Extract the (X, Y) coordinate from the center of the cell holding the provided text.  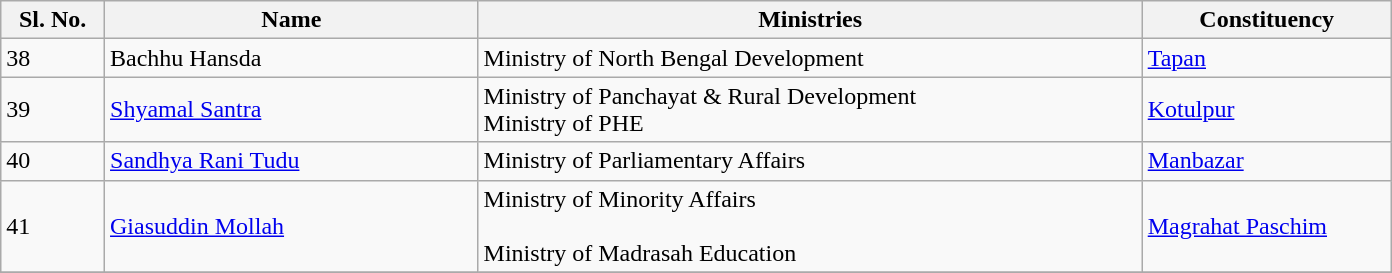
Manbazar (1266, 161)
Ministry of Panchayat & Rural DevelopmentMinistry of PHE (810, 110)
Ministries (810, 20)
38 (53, 58)
Ministry of North Bengal Development (810, 58)
Constituency (1266, 20)
Sandhya Rani Tudu (292, 161)
Bachhu Hansda (292, 58)
Shyamal Santra (292, 110)
Kotulpur (1266, 110)
41 (53, 226)
Ministry of Parliamentary Affairs (810, 161)
Name (292, 20)
Magrahat Paschim (1266, 226)
Ministry of Minority AffairsMinistry of Madrasah Education (810, 226)
Sl. No. (53, 20)
39 (53, 110)
Tapan (1266, 58)
Giasuddin Mollah (292, 226)
40 (53, 161)
